From the cell containing the given text, extract its center point as [x, y] coordinate. 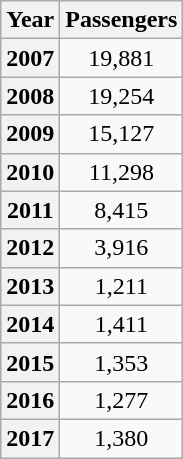
2007 [30, 58]
2015 [30, 362]
1,353 [122, 362]
1,411 [122, 324]
19,254 [122, 96]
2012 [30, 248]
11,298 [122, 172]
Passengers [122, 20]
1,380 [122, 438]
19,881 [122, 58]
1,277 [122, 400]
15,127 [122, 134]
2013 [30, 286]
2009 [30, 134]
2017 [30, 438]
2016 [30, 400]
2011 [30, 210]
2014 [30, 324]
Year [30, 20]
2010 [30, 172]
8,415 [122, 210]
1,211 [122, 286]
2008 [30, 96]
3,916 [122, 248]
